Return the [x, y] coordinate for the center point of the cell that contains the specified text.  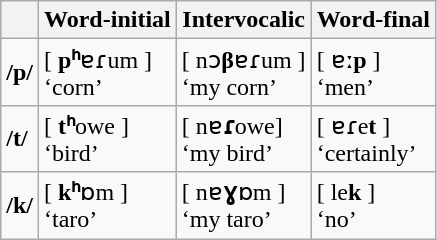
[ nɐɾowe]‘my bird’ [244, 138]
[ tʰowe ]‘bird’ [108, 138]
[ kʰɒm ]‘taro’ [108, 206]
[ nɔβɐɾum ]‘my corn’ [244, 72]
/k/ [20, 206]
[ ɐɾet ]‘certainly’ [373, 138]
/t/ [20, 138]
Intervocalic [244, 20]
Word-final [373, 20]
/p/ [20, 72]
Word-initial [108, 20]
[ nɐɣɒm ]‘my taro’ [244, 206]
[ pʰɐɾum ]‘corn’ [108, 72]
[ lek ]‘no’ [373, 206]
[ ɐːp ]‘men’ [373, 72]
